Provide the [x, y] coordinate of the cell's center where the given text is located.  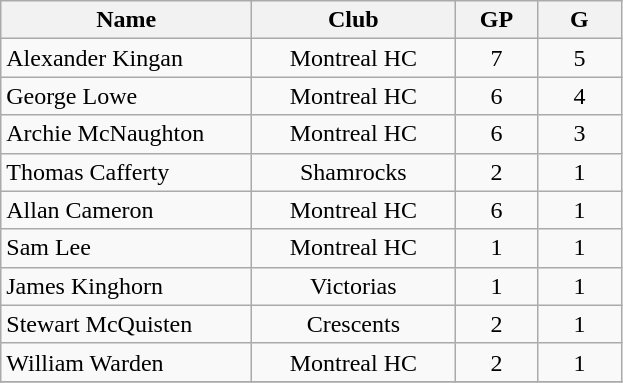
7 [496, 58]
GP [496, 20]
William Warden [126, 362]
George Lowe [126, 96]
Archie McNaughton [126, 134]
4 [580, 96]
G [580, 20]
Sam Lee [126, 248]
Victorias [354, 286]
Name [126, 20]
Stewart McQuisten [126, 324]
Thomas Cafferty [126, 172]
Alexander Kingan [126, 58]
5 [580, 58]
Allan Cameron [126, 210]
3 [580, 134]
Crescents [354, 324]
James Kinghorn [126, 286]
Shamrocks [354, 172]
Club [354, 20]
